Determine the [x, y] coordinate at the center of the cell enclosing the given text.  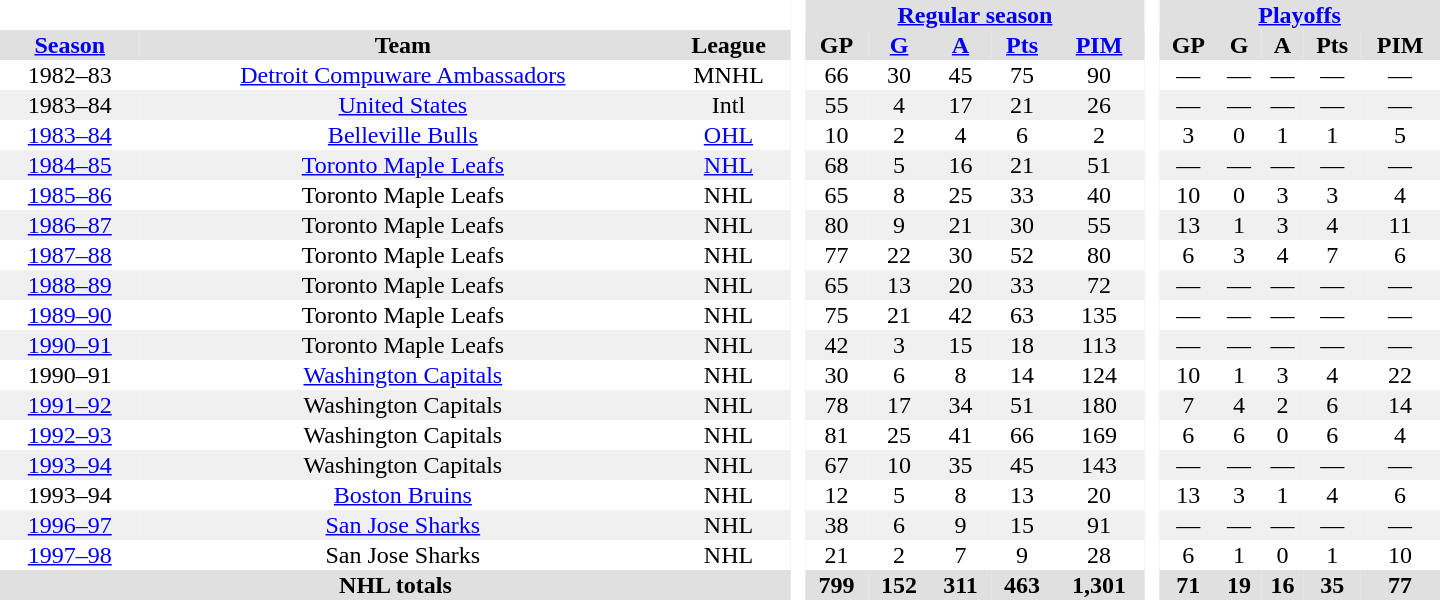
Boston Bruins [404, 495]
MNHL [728, 75]
799 [836, 585]
169 [1098, 435]
34 [960, 405]
1987–88 [70, 255]
1985–86 [70, 195]
28 [1098, 555]
1984–85 [70, 165]
71 [1188, 585]
41 [960, 435]
1989–90 [70, 315]
152 [900, 585]
91 [1098, 525]
Playoffs [1300, 15]
11 [1400, 225]
Regular season [975, 15]
38 [836, 525]
19 [1238, 585]
1996–97 [70, 525]
72 [1098, 285]
311 [960, 585]
67 [836, 465]
1997–98 [70, 555]
United States [404, 105]
26 [1098, 105]
Belleville Bulls [404, 135]
124 [1098, 375]
63 [1022, 315]
12 [836, 495]
Team [404, 45]
463 [1022, 585]
40 [1098, 195]
1992–93 [70, 435]
Season [70, 45]
OHL [728, 135]
NHL totals [396, 585]
Detroit Compuware Ambassadors [404, 75]
Intl [728, 105]
180 [1098, 405]
1,301 [1098, 585]
1991–92 [70, 405]
113 [1098, 345]
1982–83 [70, 75]
81 [836, 435]
52 [1022, 255]
1986–87 [70, 225]
90 [1098, 75]
1988–89 [70, 285]
135 [1098, 315]
18 [1022, 345]
League [728, 45]
143 [1098, 465]
68 [836, 165]
78 [836, 405]
